Determine the (X, Y) coordinate at the center of the cell enclosing the given text.  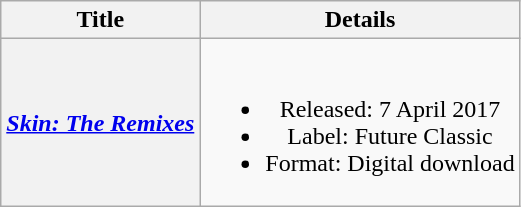
Title (100, 20)
Released: 7 April 2017Label: Future ClassicFormat: Digital download (360, 122)
Skin: The Remixes (100, 122)
Details (360, 20)
